Output the [x, y] coordinate of the center of the cell containing the given text.  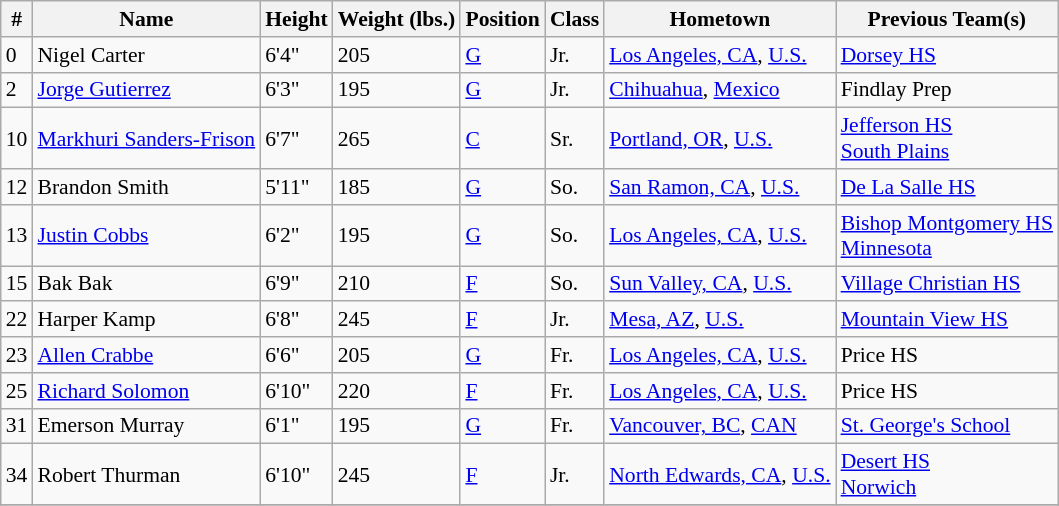
Mesa, AZ, U.S. [720, 320]
Sun Valley, CA, U.S. [720, 284]
15 [17, 284]
210 [397, 284]
6'3" [296, 90]
Allen Crabbe [146, 355]
Sr. [574, 138]
Desert HSNorwich [947, 474]
# [17, 19]
Vancouver, BC, CAN [720, 426]
6'1" [296, 426]
6'7" [296, 138]
13 [17, 236]
Richard Solomon [146, 391]
34 [17, 474]
Class [574, 19]
23 [17, 355]
Dorsey HS [947, 55]
2 [17, 90]
22 [17, 320]
Mountain View HS [947, 320]
Jorge Gutierrez [146, 90]
12 [17, 187]
Name [146, 19]
Previous Team(s) [947, 19]
265 [397, 138]
Chihuahua, Mexico [720, 90]
6'2" [296, 236]
25 [17, 391]
Height [296, 19]
Markhuri Sanders-Frison [146, 138]
0 [17, 55]
Bak Bak [146, 284]
Findlay Prep [947, 90]
Nigel Carter [146, 55]
5'11" [296, 187]
Hometown [720, 19]
6'4" [296, 55]
Harper Kamp [146, 320]
Robert Thurman [146, 474]
De La Salle HS [947, 187]
Village Christian HS [947, 284]
10 [17, 138]
Weight (lbs.) [397, 19]
Portland, OR, U.S. [720, 138]
San Ramon, CA, U.S. [720, 187]
220 [397, 391]
St. George's School [947, 426]
Jefferson HSSouth Plains [947, 138]
Brandon Smith [146, 187]
North Edwards, CA, U.S. [720, 474]
6'9" [296, 284]
Emerson Murray [146, 426]
31 [17, 426]
C [502, 138]
Position [502, 19]
6'8" [296, 320]
185 [397, 187]
Bishop Montgomery HSMinnesota [947, 236]
Justin Cobbs [146, 236]
6'6" [296, 355]
